Output the [X, Y] coordinate of the center of the cell containing the given text.  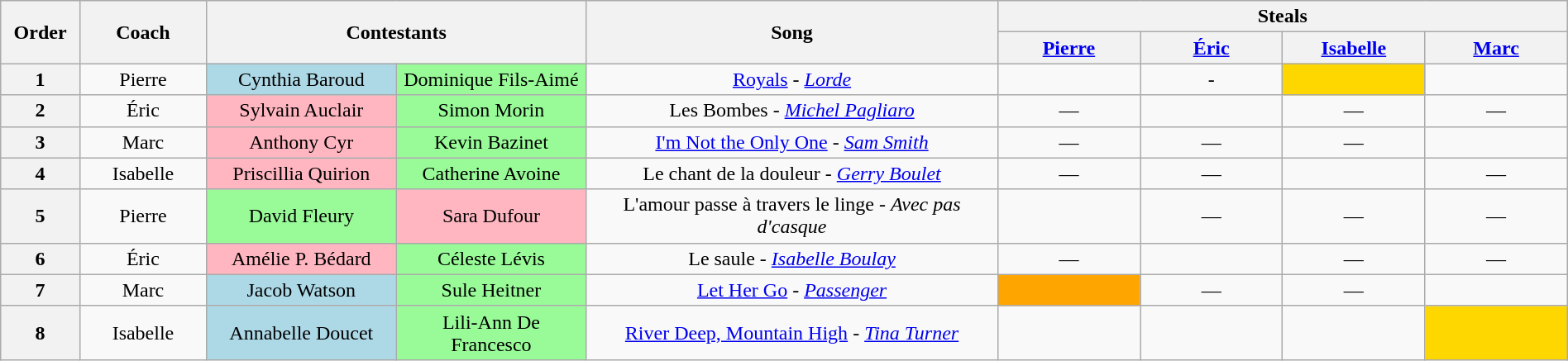
Priscillia Quirion [301, 173]
Song [792, 32]
L'amour passe à travers le linge - Avec pas d'casque [792, 216]
Sule Heitner [491, 290]
Contestants [395, 32]
Simon Morin [491, 111]
Céleste Lévis [491, 259]
4 [41, 173]
Anthony Cyr [301, 142]
Let Her Go - Passenger [792, 290]
Annabelle Doucet [301, 332]
1 [41, 79]
Les Bombes - Michel Pagliaro [792, 111]
Le saule - Isabelle Boulay [792, 259]
Royals - Lorde [792, 79]
David Fleury [301, 216]
Jacob Watson [301, 290]
Coach [142, 32]
Kevin Bazinet [491, 142]
Dominique Fils-Aimé [491, 79]
Lili-Ann De Francesco [491, 332]
5 [41, 216]
3 [41, 142]
Le chant de la douleur - Gerry Boulet [792, 173]
Steals [1282, 17]
Amélie P. Bédard [301, 259]
I'm Not the Only One - Sam Smith [792, 142]
Order [41, 32]
Cynthia Baroud [301, 79]
2 [41, 111]
Sara Dufour [491, 216]
River Deep, Mountain High - Tina Turner [792, 332]
7 [41, 290]
Sylvain Auclair [301, 111]
6 [41, 259]
Catherine Avoine [491, 173]
- [1212, 79]
8 [41, 332]
